Detect which cell encompasses the target text, then output its (x, y) center coordinate. 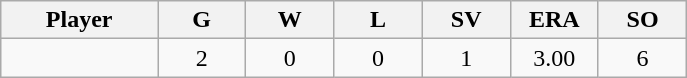
SO (642, 20)
3.00 (554, 58)
6 (642, 58)
SV (466, 20)
ERA (554, 20)
1 (466, 58)
2 (202, 58)
L (378, 20)
W (290, 20)
G (202, 20)
Player (80, 20)
